Extract the (x, y) coordinate from the center of the cell holding the provided text.  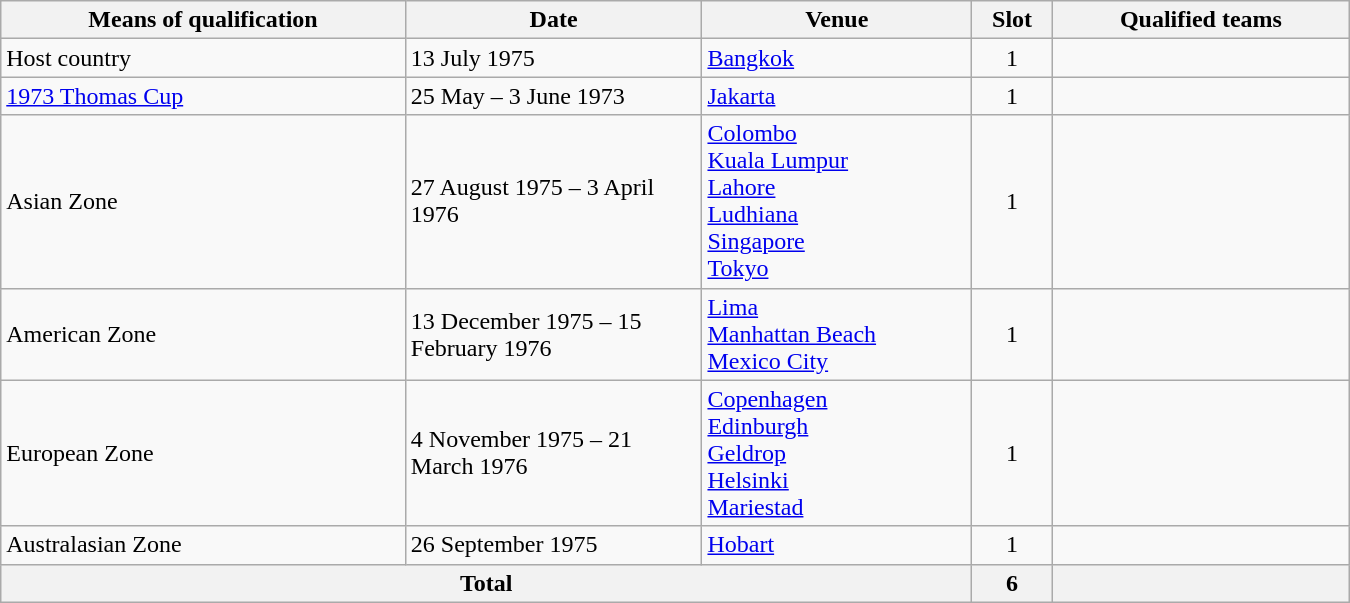
26 September 1975 (554, 545)
Australasian Zone (204, 545)
Total (486, 583)
27 August 1975 – 3 April 1976 (554, 202)
LimaManhattan BeachMexico City (837, 334)
Jakarta (837, 96)
Bangkok (837, 58)
Means of qualification (204, 20)
Hobart (837, 545)
Slot (1012, 20)
American Zone (204, 334)
CopenhagenEdinburghGeldropHelsinkiMariestad (837, 453)
25 May – 3 June 1973 (554, 96)
13 July 1975 (554, 58)
ColomboKuala LumpurLahoreLudhianaSingaporeTokyo (837, 202)
4 November 1975 – 21 March 1976 (554, 453)
Qualified teams (1202, 20)
Date (554, 20)
13 December 1975 – 15 February 1976 (554, 334)
Host country (204, 58)
1973 Thomas Cup (204, 96)
European Zone (204, 453)
Asian Zone (204, 202)
6 (1012, 583)
Venue (837, 20)
